Return the [x, y] coordinate for the center point of the cell that contains the specified text.  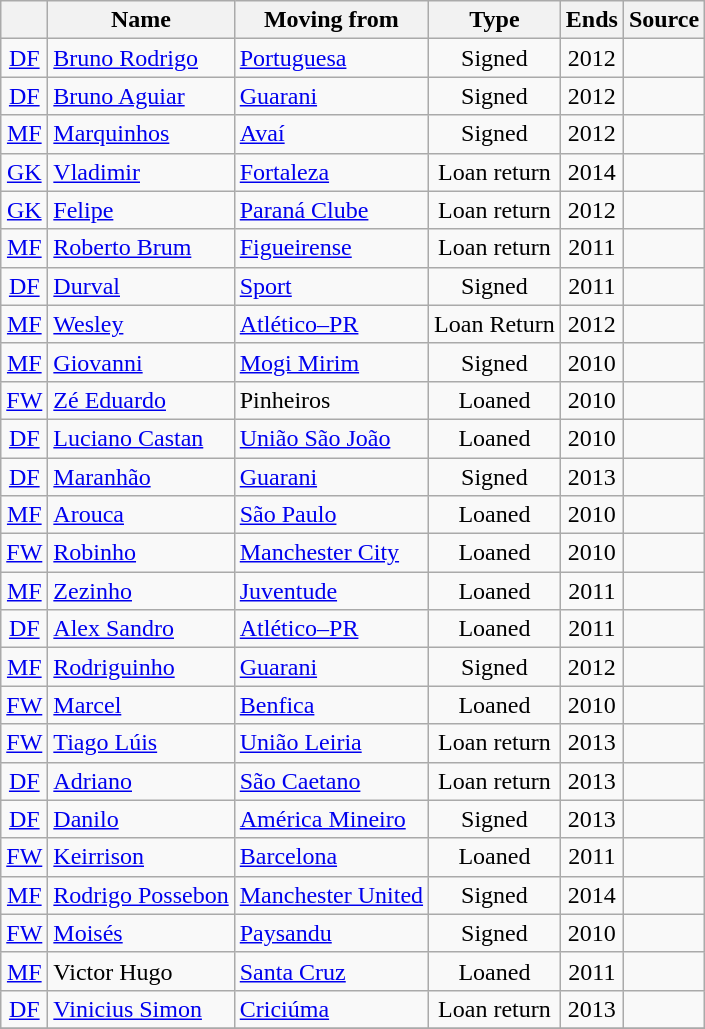
Bruno Rodrigo [141, 58]
Moisés [141, 933]
Manchester City [331, 553]
Zé Eduardo [141, 400]
Roberto Brum [141, 248]
São Caetano [331, 781]
Name [141, 20]
União Leiria [331, 743]
Criciúma [331, 1009]
Zezinho [141, 591]
Victor Hugo [141, 971]
Paysandu [331, 933]
Juventude [331, 591]
Vladimir [141, 172]
Figueirense [331, 248]
Bruno Aguiar [141, 96]
Marquinhos [141, 134]
Portuguesa [331, 58]
Benfica [331, 705]
Moving from [331, 20]
Barcelona [331, 857]
Type [495, 20]
Sport [331, 286]
Alex Sandro [141, 629]
Source [664, 20]
Marcel [141, 705]
Luciano Castan [141, 438]
Keirrison [141, 857]
Rodrigo Possebon [141, 895]
Wesley [141, 324]
Adriano [141, 781]
América Mineiro [331, 819]
Giovanni [141, 362]
Loan Return [495, 324]
Rodriguinho [141, 667]
Durval [141, 286]
Maranhão [141, 477]
Pinheiros [331, 400]
Arouca [141, 515]
Manchester United [331, 895]
Robinho [141, 553]
União São João [331, 438]
Mogi Mirim [331, 362]
Vinicius Simon [141, 1009]
Santa Cruz [331, 971]
Avaí [331, 134]
São Paulo [331, 515]
Danilo [141, 819]
Ends [592, 20]
Fortaleza [331, 172]
Paraná Clube [331, 210]
Tiago Lúis [141, 743]
Felipe [141, 210]
